Identify which cell holds the provided text, then report its (X, Y) central coordinate. 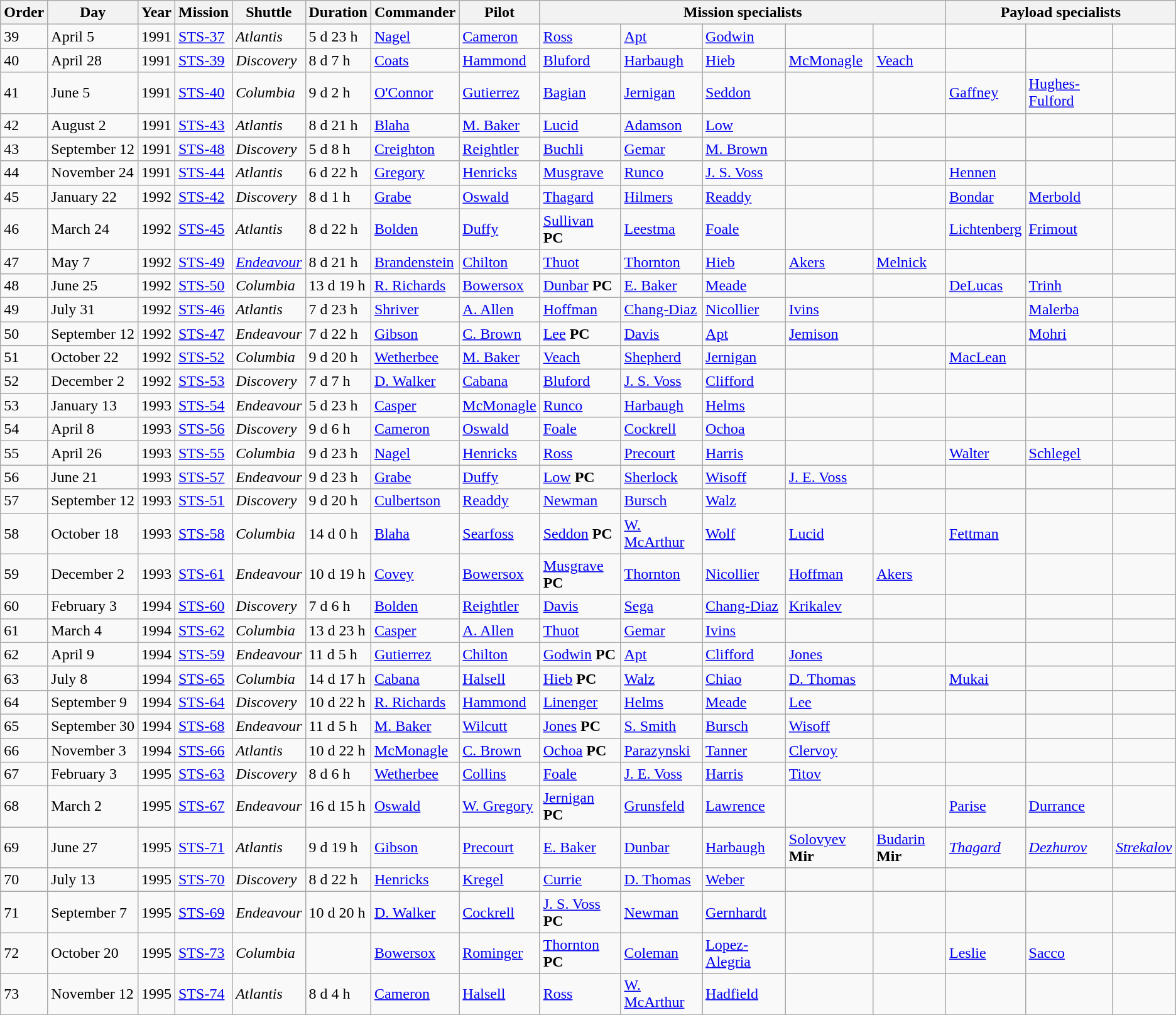
April 26 (93, 453)
Merbold (1069, 197)
Grunsfeld (661, 807)
Melnick (910, 261)
8 d 6 h (338, 774)
71 (24, 913)
STS-54 (204, 405)
Frimout (1069, 229)
Collins (499, 774)
Bagian (580, 93)
66 (24, 750)
STS-51 (204, 501)
Adamson (661, 125)
July 8 (93, 678)
STS-59 (204, 654)
March 4 (93, 630)
Buchli (580, 149)
Ochoa (744, 429)
S. Smith (661, 726)
8 d 4 h (338, 994)
Sega (661, 606)
Lopez-Alegria (744, 953)
STS-63 (204, 774)
39 (24, 36)
Thornton PC (580, 953)
October 20 (93, 953)
Day (93, 13)
7 d 7 h (338, 381)
O'Connor (415, 93)
65 (24, 726)
Lichtenberg (985, 229)
42 (24, 125)
Mission specialists (743, 13)
Currie (580, 880)
Musgrave PC (580, 574)
Wolf (744, 533)
STS-48 (204, 149)
Budarin Mir (910, 847)
48 (24, 285)
STS-60 (204, 606)
November 3 (93, 750)
Dunbar PC (580, 285)
Kregel (499, 880)
8 d 7 h (338, 60)
Lee (829, 702)
June 27 (93, 847)
13 d 23 h (338, 630)
Culbertson (415, 501)
August 2 (93, 125)
September 30 (93, 726)
STS-58 (204, 533)
STS-69 (204, 913)
47 (24, 261)
November 24 (93, 173)
Solovyev Mir (829, 847)
Gaffney (985, 93)
STS-70 (204, 880)
14 d 0 h (338, 533)
62 (24, 654)
5 d 8 h (338, 149)
Schlegel (1069, 453)
Walter (985, 453)
Krikalev (829, 606)
STS-73 (204, 953)
STS-46 (204, 309)
Creighton (415, 149)
Leestma (661, 229)
Godwin (744, 36)
Parise (985, 807)
Weber (744, 880)
41 (24, 93)
Fettman (985, 533)
69 (24, 847)
64 (24, 702)
67 (24, 774)
STS-53 (204, 381)
43 (24, 149)
STS-64 (204, 702)
7 d 22 h (338, 334)
March 24 (93, 229)
Jernigan PC (580, 807)
52 (24, 381)
46 (24, 229)
Payload specialists (1060, 13)
STS-42 (204, 197)
54 (24, 429)
Hughes-Fulford (1069, 93)
Mission (204, 13)
9 d 2 h (338, 93)
STS-67 (204, 807)
Gernhardt (744, 913)
Godwin PC (580, 654)
STS-43 (204, 125)
Ochoa PC (580, 750)
March 2 (93, 807)
Order (24, 13)
STS-66 (204, 750)
Pilot (499, 13)
Jones (829, 654)
April 9 (93, 654)
14 d 17 h (338, 678)
Covey (415, 574)
January 22 (93, 197)
Coleman (661, 953)
Seddon (744, 93)
59 (24, 574)
Hieb PC (580, 678)
55 (24, 453)
57 (24, 501)
DeLucas (985, 285)
Seddon PC (580, 533)
STS-39 (204, 60)
Leslie (985, 953)
Jones PC (580, 726)
Titov (829, 774)
40 (24, 60)
58 (24, 533)
44 (24, 173)
Clervoy (829, 750)
STS-61 (204, 574)
Shriver (415, 309)
51 (24, 358)
April 8 (93, 429)
Wilcutt (499, 726)
STS-62 (204, 630)
16 d 15 h (338, 807)
6 d 22 h (338, 173)
Year (156, 13)
Low PC (580, 477)
Hennen (985, 173)
May 7 (93, 261)
STS-56 (204, 429)
Parazynski (661, 750)
June 21 (93, 477)
STS-57 (204, 477)
STS-47 (204, 334)
Shepherd (661, 358)
70 (24, 880)
Sacco (1069, 953)
Chiao (744, 678)
April 5 (93, 36)
Duration (338, 13)
10 d 19 h (338, 574)
50 (24, 334)
49 (24, 309)
STS-37 (204, 36)
November 12 (93, 994)
Durrance (1069, 807)
Low (744, 125)
July 13 (93, 880)
STS-65 (204, 678)
W. Gregory (499, 807)
63 (24, 678)
10 d 20 h (338, 913)
October 22 (93, 358)
Mukai (985, 678)
Commander (415, 13)
June 25 (93, 285)
STS-71 (204, 847)
STS-45 (204, 229)
Strekalov (1143, 847)
June 5 (93, 93)
Lawrence (744, 807)
STS-44 (204, 173)
72 (24, 953)
9 d 19 h (338, 847)
July 31 (93, 309)
45 (24, 197)
73 (24, 994)
Trinh (1069, 285)
Sherlock (661, 477)
13 d 19 h (338, 285)
STS-49 (204, 261)
STS-50 (204, 285)
STS-40 (204, 93)
9 d 6 h (338, 429)
60 (24, 606)
Dezhurov (1069, 847)
September 9 (93, 702)
53 (24, 405)
April 28 (93, 60)
7 d 6 h (338, 606)
STS-74 (204, 994)
Bondar (985, 197)
M. Brown (744, 149)
Gregory (415, 173)
61 (24, 630)
October 18 (93, 533)
Tanner (744, 750)
68 (24, 807)
7 d 23 h (338, 309)
Rominger (499, 953)
Mohri (1069, 334)
Malerba (1069, 309)
STS-55 (204, 453)
MacLean (985, 358)
Jemison (829, 334)
STS-68 (204, 726)
Lee PC (580, 334)
Coats (415, 60)
Linenger (580, 702)
Searfoss (499, 533)
September 7 (93, 913)
January 13 (93, 405)
Dunbar (661, 847)
8 d 1 h (338, 197)
Shuttle (269, 13)
STS-52 (204, 358)
Hilmers (661, 197)
Sullivan PC (580, 229)
Brandenstein (415, 261)
Hadfield (744, 994)
Musgrave (580, 173)
56 (24, 477)
J. S. Voss PC (580, 913)
